Determine the [x, y] coordinate at the center of the cell enclosing the given text.  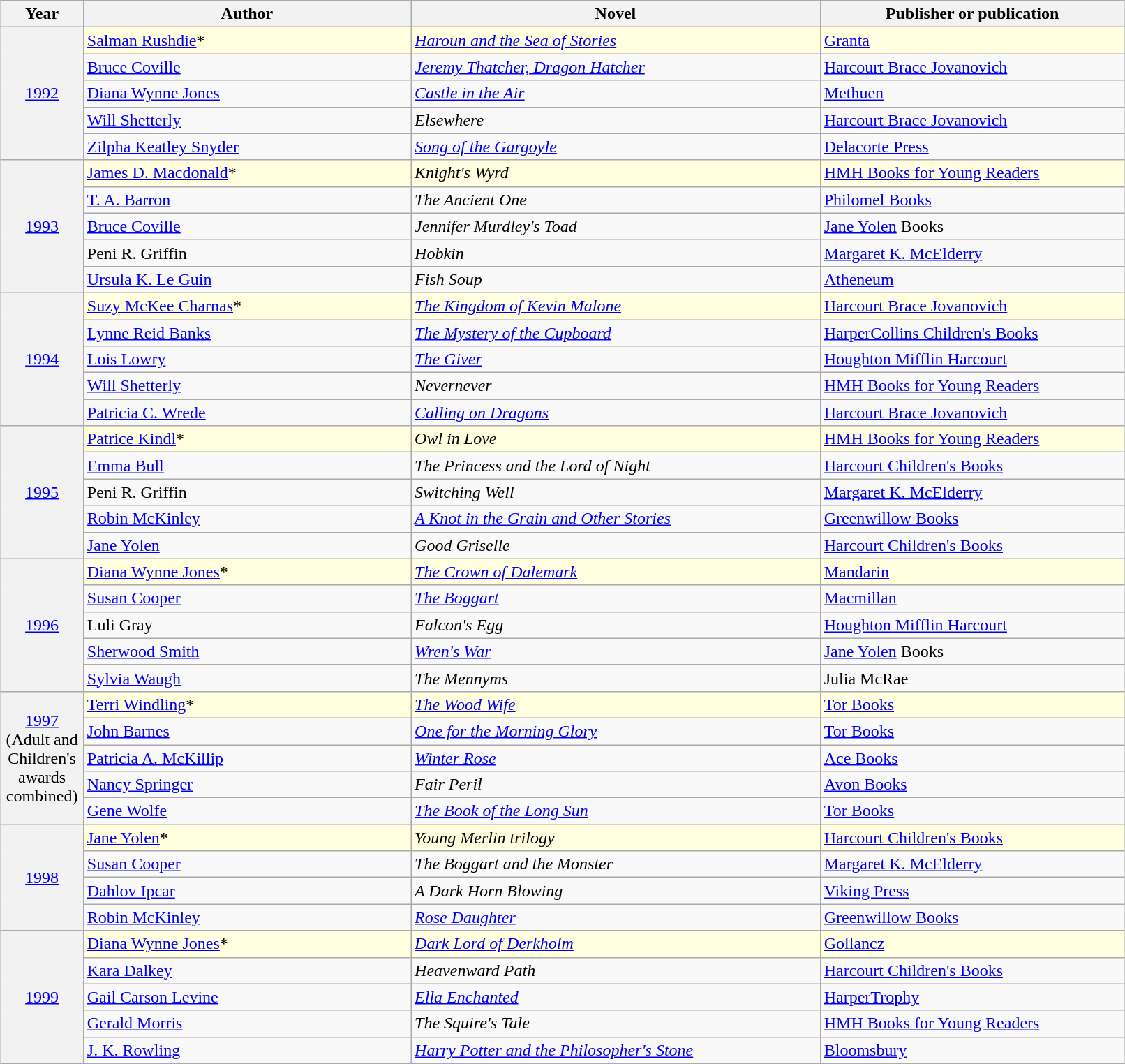
Owl in Love [616, 439]
Year [42, 14]
Good Griselle [616, 545]
Atheneum [972, 279]
The Kingdom of Kevin Malone [616, 306]
Ace Books [972, 758]
Terri Windling* [247, 704]
HarperTrophy [972, 997]
HarperCollins Children's Books [972, 333]
1993 [42, 226]
1996 [42, 625]
The Book of the Long Sun [616, 811]
Philomel Books [972, 200]
Lois Lowry [247, 360]
Fair Peril [616, 785]
The Wood Wife [616, 704]
Novel [616, 14]
Lynne Reid Banks [247, 333]
One for the Morning Glory [616, 731]
Hobkin [616, 253]
Delacorte Press [972, 147]
1992 [42, 94]
Wren's War [616, 651]
The Giver [616, 360]
A Knot in the Grain and Other Stories [616, 519]
Ursula K. Le Guin [247, 279]
1999 [42, 997]
Jane Yolen* [247, 838]
Song of the Gargoyle [616, 147]
Salman Rushdie* [247, 40]
Ella Enchanted [616, 997]
Falcon's Egg [616, 625]
Granta [972, 40]
Harry Potter and the Philosopher's Stone [616, 1050]
Avon Books [972, 785]
Calling on Dragons [616, 413]
Julia McRae [972, 678]
Rose Daughter [616, 917]
The Mennyms [616, 678]
Emma Bull [247, 466]
John Barnes [247, 731]
Castle in the Air [616, 94]
Sherwood Smith [247, 651]
Patrice Kindl* [247, 439]
Dark Lord of Derkholm [616, 944]
Jane Yolen [247, 545]
Nevernever [616, 386]
Mandarin [972, 572]
The Crown of Dalemark [616, 572]
Switching Well [616, 492]
Luli Gray [247, 625]
A Dark Horn Blowing [616, 891]
Publisher or publication [972, 14]
Haroun and the Sea of Stories [616, 40]
Viking Press [972, 891]
Jeremy Thatcher, Dragon Hatcher [616, 67]
Suzy McKee Charnas* [247, 306]
Fish Soup [616, 279]
Gene Wolfe [247, 811]
Macmillan [972, 598]
The Boggart [616, 598]
Patricia C. Wrede [247, 413]
1998 [42, 878]
Bloomsbury [972, 1050]
Methuen [972, 94]
Sylvia Waugh [247, 678]
Patricia A. McKillip [247, 758]
Young Merlin trilogy [616, 838]
Jennifer Murdley's Toad [616, 226]
Diana Wynne Jones [247, 94]
Nancy Springer [247, 785]
The Squire's Tale [616, 1024]
The Princess and the Lord of Night [616, 466]
James D. Macdonald* [247, 173]
Heavenward Path [616, 970]
Gail Carson Levine [247, 997]
Gollancz [972, 944]
1994 [42, 359]
1995 [42, 492]
1997(Adult and Children's awards combined) [42, 758]
Gerald Morris [247, 1024]
Dahlov Ipcar [247, 891]
The Ancient One [616, 200]
Kara Dalkey [247, 970]
Winter Rose [616, 758]
J. K. Rowling [247, 1050]
The Mystery of the Cupboard [616, 333]
Knight's Wyrd [616, 173]
Zilpha Keatley Snyder [247, 147]
Elsewhere [616, 120]
Author [247, 14]
The Boggart and the Monster [616, 864]
T. A. Barron [247, 200]
